Capture the cell that displays the provided text and extract its [X, Y] central coordinate. 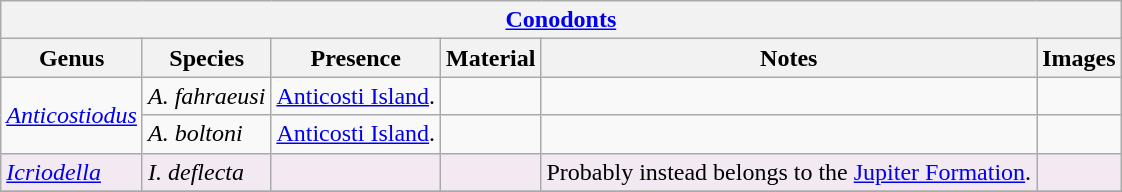
A. boltoni [206, 134]
Material [491, 58]
Anticostiodus [72, 115]
Images [1079, 58]
Species [206, 58]
Presence [356, 58]
Icriodella [72, 172]
I. deflecta [206, 172]
A. fahraeusi [206, 96]
Notes [789, 58]
Probably instead belongs to the Jupiter Formation. [789, 172]
Conodonts [561, 20]
Genus [72, 58]
